Capture the cell that displays the provided text and extract its [x, y] central coordinate. 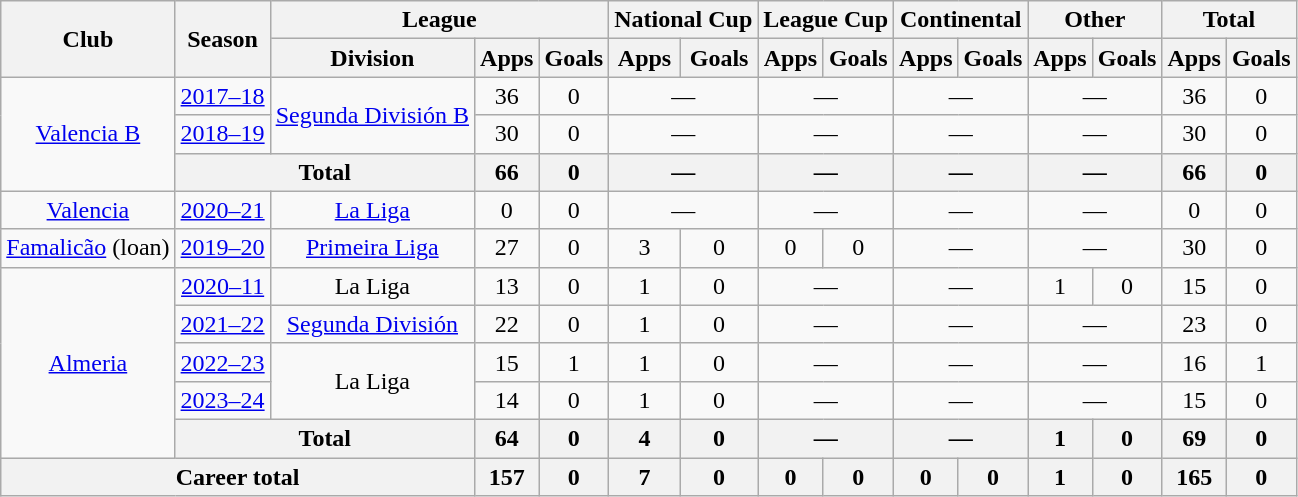
Season [222, 39]
National Cup [684, 20]
69 [1194, 438]
2018–19 [222, 134]
Other [1095, 20]
Segunda División B [372, 115]
22 [507, 324]
2021–22 [222, 324]
Primeira Liga [372, 248]
League Cup [826, 20]
League [440, 20]
Segunda División [372, 324]
Career total [238, 477]
4 [645, 438]
Famalicão (loan) [88, 248]
Club [88, 39]
7 [645, 477]
2023–24 [222, 400]
2019–20 [222, 248]
23 [1194, 324]
2020–11 [222, 286]
3 [645, 248]
13 [507, 286]
Continental [961, 20]
Valencia B [88, 134]
27 [507, 248]
16 [1194, 362]
157 [507, 477]
165 [1194, 477]
2017–18 [222, 96]
14 [507, 400]
Division [372, 58]
Almeria [88, 362]
2020–21 [222, 210]
64 [507, 438]
2022–23 [222, 362]
Valencia [88, 210]
